Determine the (x, y) coordinate at the center of the cell enclosing the given text.  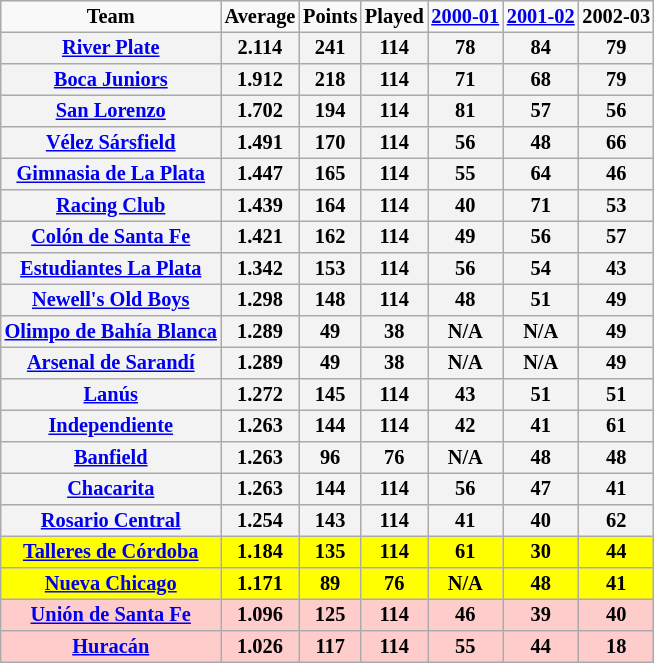
1.026 (260, 647)
1.439 (260, 206)
1.342 (260, 269)
1.096 (260, 615)
30 (540, 552)
Average (260, 17)
River Plate (111, 48)
117 (330, 647)
89 (330, 584)
62 (616, 521)
1.272 (260, 395)
53 (616, 206)
Gimnasia de La Plata (111, 174)
Banfield (111, 458)
1.184 (260, 552)
1.298 (260, 300)
1.447 (260, 174)
Newell's Old Boys (111, 300)
165 (330, 174)
Vélez Sársfield (111, 143)
1.491 (260, 143)
Talleres de Córdoba (111, 552)
1.421 (260, 237)
Unión de Santa Fe (111, 615)
Chacarita (111, 489)
2002-03 (616, 17)
148 (330, 300)
145 (330, 395)
81 (466, 111)
164 (330, 206)
170 (330, 143)
Arsenal de Sarandí (111, 363)
241 (330, 48)
64 (540, 174)
Team (111, 17)
1.254 (260, 521)
Olimpo de Bahía Blanca (111, 332)
Played (394, 17)
47 (540, 489)
125 (330, 615)
42 (466, 426)
143 (330, 521)
Rosario Central (111, 521)
2.114 (260, 48)
1.912 (260, 80)
2000-01 (466, 17)
153 (330, 269)
39 (540, 615)
Boca Juniors (111, 80)
78 (466, 48)
68 (540, 80)
Estudiantes La Plata (111, 269)
84 (540, 48)
218 (330, 80)
Independiente (111, 426)
Lanús (111, 395)
San Lorenzo (111, 111)
194 (330, 111)
Points (330, 17)
18 (616, 647)
135 (330, 552)
Nueva Chicago (111, 584)
54 (540, 269)
66 (616, 143)
Colón de Santa Fe (111, 237)
Racing Club (111, 206)
1.171 (260, 584)
162 (330, 237)
2001-02 (540, 17)
96 (330, 458)
1.702 (260, 111)
Huracán (111, 647)
